Capture the cell that displays the provided text and extract its [x, y] central coordinate. 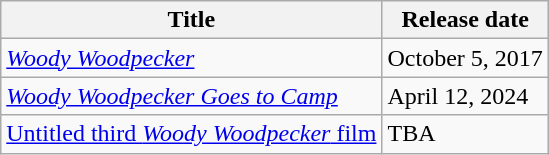
Untitled third Woody Woodpecker film [192, 134]
TBA [465, 134]
April 12, 2024 [465, 96]
Woody Woodpecker Goes to Camp [192, 96]
Woody Woodpecker [192, 58]
Release date [465, 20]
Title [192, 20]
October 5, 2017 [465, 58]
